For the text-containing cell, return its midpoint in (x, y) coordinate format. 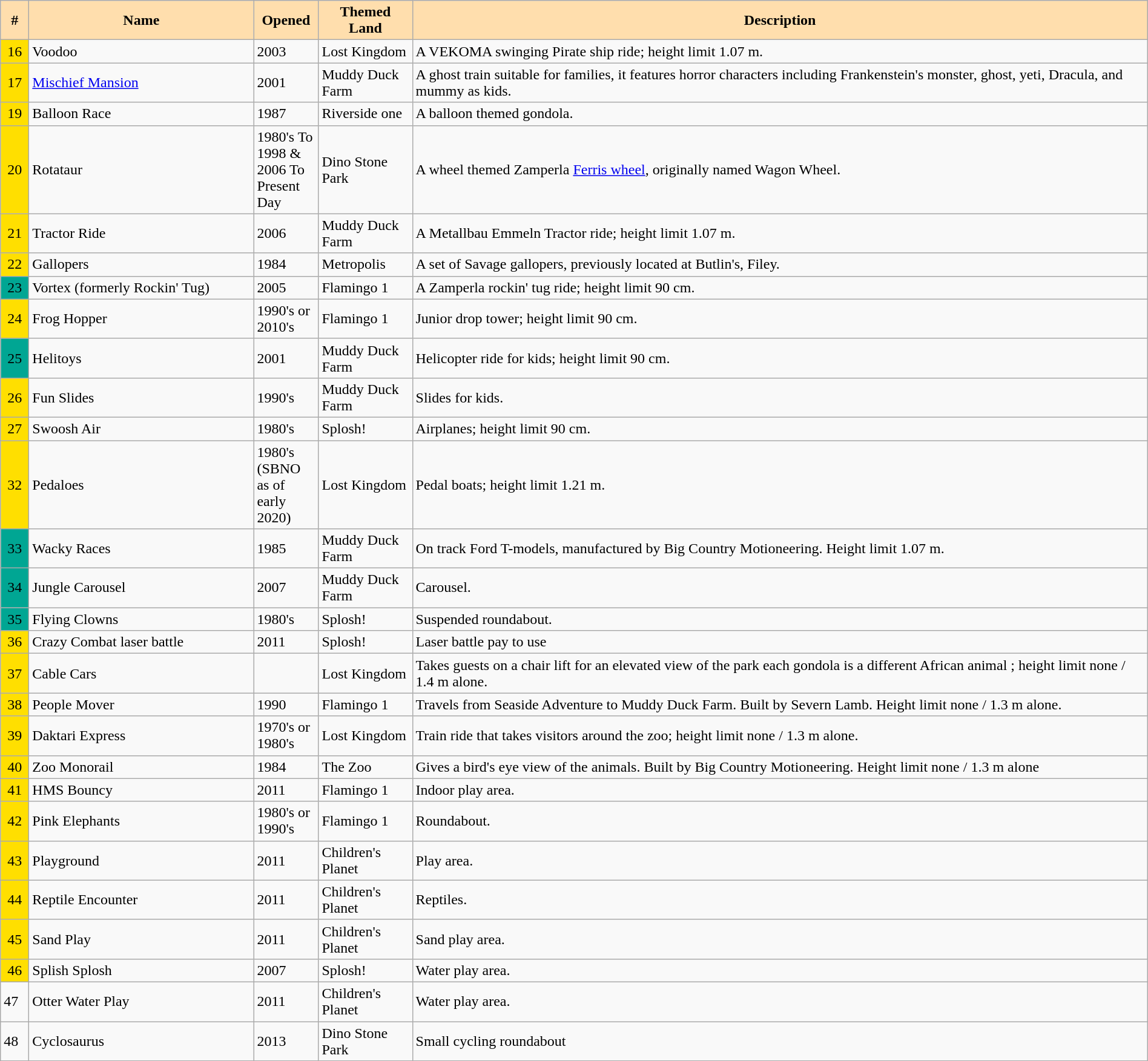
A ghost train suitable for families, it features horror characters including Frankenstein's monster, ghost, yeti, Dracula, and mummy as kids. (780, 82)
The Zoo (366, 767)
36 (15, 642)
People Mover (142, 705)
Cable Cars (142, 673)
Rotataur (142, 169)
Wacky Races (142, 548)
39 (15, 736)
Pedal boats; height limit 1.21 m. (780, 485)
Indoor play area. (780, 790)
Name (142, 21)
Airplanes; height limit 90 cm. (780, 429)
48 (15, 1041)
47 (15, 1001)
22 (15, 264)
Helitoys (142, 358)
Sand Play (142, 939)
Slides for kids. (780, 397)
A VEKOMA swinging Pirate ship ride; height limit 1.07 m. (780, 51)
34 (15, 588)
41 (15, 790)
38 (15, 705)
2003 (286, 51)
Pink Elephants (142, 821)
Voodoo (142, 51)
Vortex (formerly Rockin' Tug) (142, 287)
Small cycling roundabout (780, 1041)
1990 (286, 705)
2013 (286, 1041)
Otter Water Play (142, 1001)
Balloon Race (142, 114)
Daktari Express (142, 736)
A Zamperla rockin' tug ride; height limit 90 cm. (780, 287)
A Metallbau Emmeln Tractor ride; height limit 1.07 m. (780, 234)
Description (780, 21)
Metropolis (366, 264)
Helicopter ride for kids; height limit 90 cm. (780, 358)
Reptiles. (780, 899)
40 (15, 767)
Roundabout. (780, 821)
Train ride that takes visitors around the zoo; height limit none / 1.3 m alone. (780, 736)
Opened (286, 21)
24 (15, 318)
45 (15, 939)
HMS Bouncy (142, 790)
Travels from Seaside Adventure to Muddy Duck Farm. Built by Severn Lamb. Height limit none / 1.3 m alone. (780, 705)
17 (15, 82)
Jungle Carousel (142, 588)
1987 (286, 114)
Play area. (780, 861)
Suspended roundabout. (780, 619)
1980's To 1998 & 2006 To Present Day (286, 169)
35 (15, 619)
1985 (286, 548)
2005 (286, 287)
A balloon themed gondola. (780, 114)
37 (15, 673)
A set of Savage gallopers, previously located at Butlin's, Filey. (780, 264)
Junior drop tower; height limit 90 cm. (780, 318)
Riverside one (366, 114)
# (15, 21)
Laser battle pay to use (780, 642)
Flying Clowns (142, 619)
Tractor Ride (142, 234)
Gallopers (142, 264)
44 (15, 899)
1980's or 1990's (286, 821)
21 (15, 234)
Reptile Encounter (142, 899)
A wheel themed Zamperla Ferris wheel, originally named Wagon Wheel. (780, 169)
19 (15, 114)
1980's (SBNO as of early 2020) (286, 485)
33 (15, 548)
25 (15, 358)
1970's or 1980's (286, 736)
2006 (286, 234)
Splish Splosh (142, 970)
20 (15, 169)
Sand play area. (780, 939)
Mischief Mansion (142, 82)
32 (15, 485)
43 (15, 861)
1990's or 2010's (286, 318)
Zoo Monorail (142, 767)
Carousel. (780, 588)
Crazy Combat laser battle (142, 642)
Themed Land (366, 21)
Playground (142, 861)
42 (15, 821)
Frog Hopper (142, 318)
46 (15, 970)
On track Ford T-models, manufactured by Big Country Motioneering. Height limit 1.07 m. (780, 548)
Fun Slides (142, 397)
27 (15, 429)
26 (15, 397)
Swoosh Air (142, 429)
23 (15, 287)
1990's (286, 397)
Takes guests on a chair lift for an elevated view of the park each gondola is a different African animal ; height limit none / 1.4 m alone. (780, 673)
Gives a bird's eye view of the animals. Built by Big Country Motioneering. Height limit none / 1.3 m alone (780, 767)
Pedaloes (142, 485)
Cyclosaurus (142, 1041)
16 (15, 51)
